From the cell containing the given text, extract its center point as [x, y] coordinate. 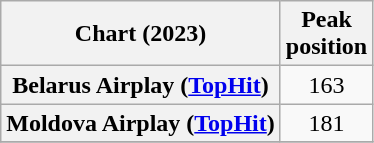
163 [326, 85]
Belarus Airplay (TopHit) [141, 85]
Peakposition [326, 34]
Chart (2023) [141, 34]
Moldova Airplay (TopHit) [141, 123]
181 [326, 123]
